Search for the cell housing the specified text and yield its (x, y) center coordinate. 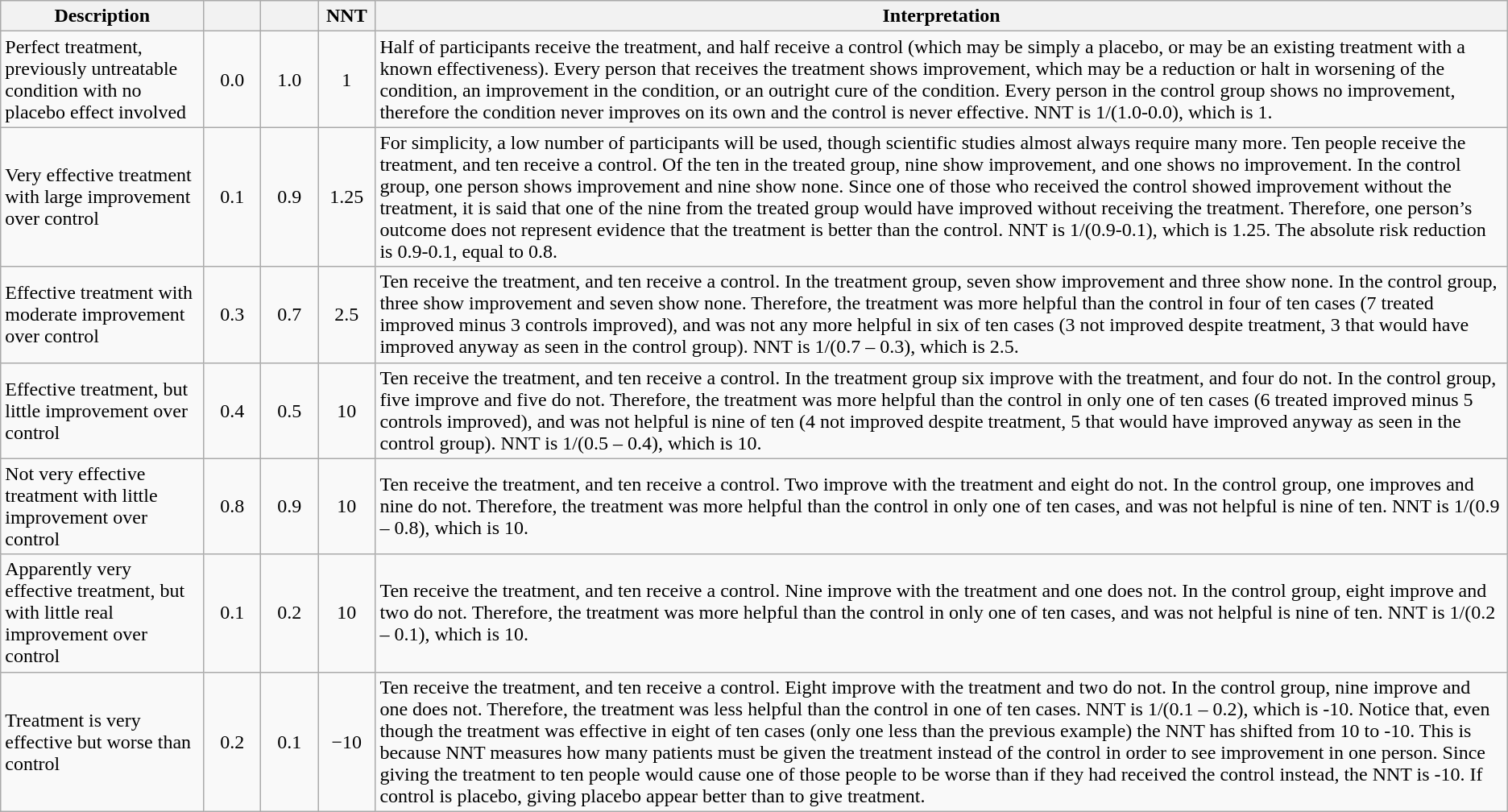
Effective treatment, but little improvement over control (102, 411)
Very effective treatment with large improvement over control (102, 197)
Description (102, 16)
Effective treatment with moderate improvement over control (102, 314)
0.3 (232, 314)
Interpretation (941, 16)
0.0 (232, 79)
0.5 (290, 411)
2.5 (346, 314)
Treatment is very effective but worse than control (102, 741)
0.7 (290, 314)
NNT (346, 16)
1 (346, 79)
0.8 (232, 506)
1.0 (290, 79)
0.4 (232, 411)
1.25 (346, 197)
Not very effective treatment with little improvement over control (102, 506)
−10 (346, 741)
Perfect treatment, previously untreatable condition with no placebo effect involved (102, 79)
Apparently very effective treatment, but with little real improvement over control (102, 613)
